Provide the (X, Y) coordinate of the cell's center where the given text is located.  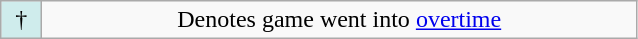
† (22, 20)
Denotes game went into overtime (340, 20)
